Extract the (x, y) coordinate from the center of the cell holding the provided text.  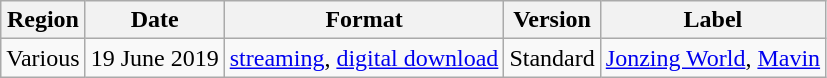
Region (43, 20)
Label (712, 20)
Standard (552, 58)
Format (364, 20)
Version (552, 20)
Date (154, 20)
Jonzing World, Mavin (712, 58)
Various (43, 58)
19 June 2019 (154, 58)
streaming, digital download (364, 58)
